Pinpoint the cell where the given text exists, returning its [x, y] midpoint coordinate. 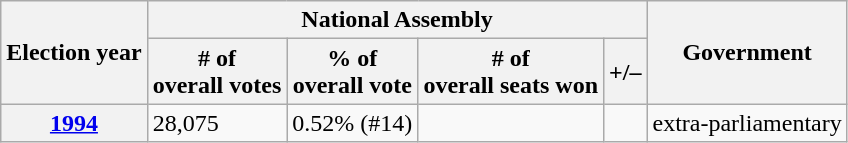
National Assembly [397, 20]
1994 [74, 123]
Government [747, 52]
0.52% (#14) [352, 123]
+/– [626, 72]
# ofoverall seats won [511, 72]
28,075 [217, 123]
% ofoverall vote [352, 72]
# ofoverall votes [217, 72]
Election year [74, 52]
extra-parliamentary [747, 123]
